Return [X, Y] of the center of cell containing provided text 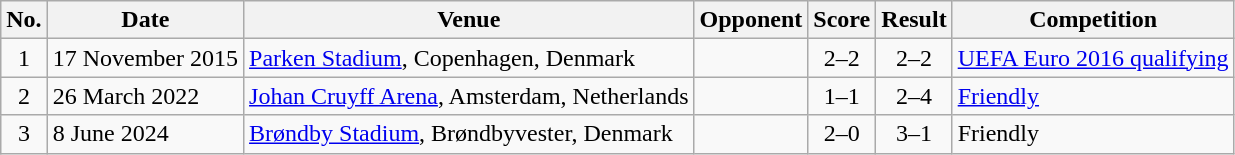
No. [24, 20]
17 November 2015 [145, 58]
Date [145, 20]
Johan Cruyff Arena, Amsterdam, Netherlands [470, 96]
3 [24, 134]
2–0 [842, 134]
UEFA Euro 2016 qualifying [1093, 58]
26 March 2022 [145, 96]
Parken Stadium, Copenhagen, Denmark [470, 58]
Score [842, 20]
1 [24, 58]
2 [24, 96]
2–4 [914, 96]
Brøndby Stadium, Brøndbyvester, Denmark [470, 134]
Venue [470, 20]
Result [914, 20]
8 June 2024 [145, 134]
3–1 [914, 134]
Competition [1093, 20]
Opponent [751, 20]
1–1 [842, 96]
